Scan for the cell matching the given text and deliver its (X, Y) coordinate at center. 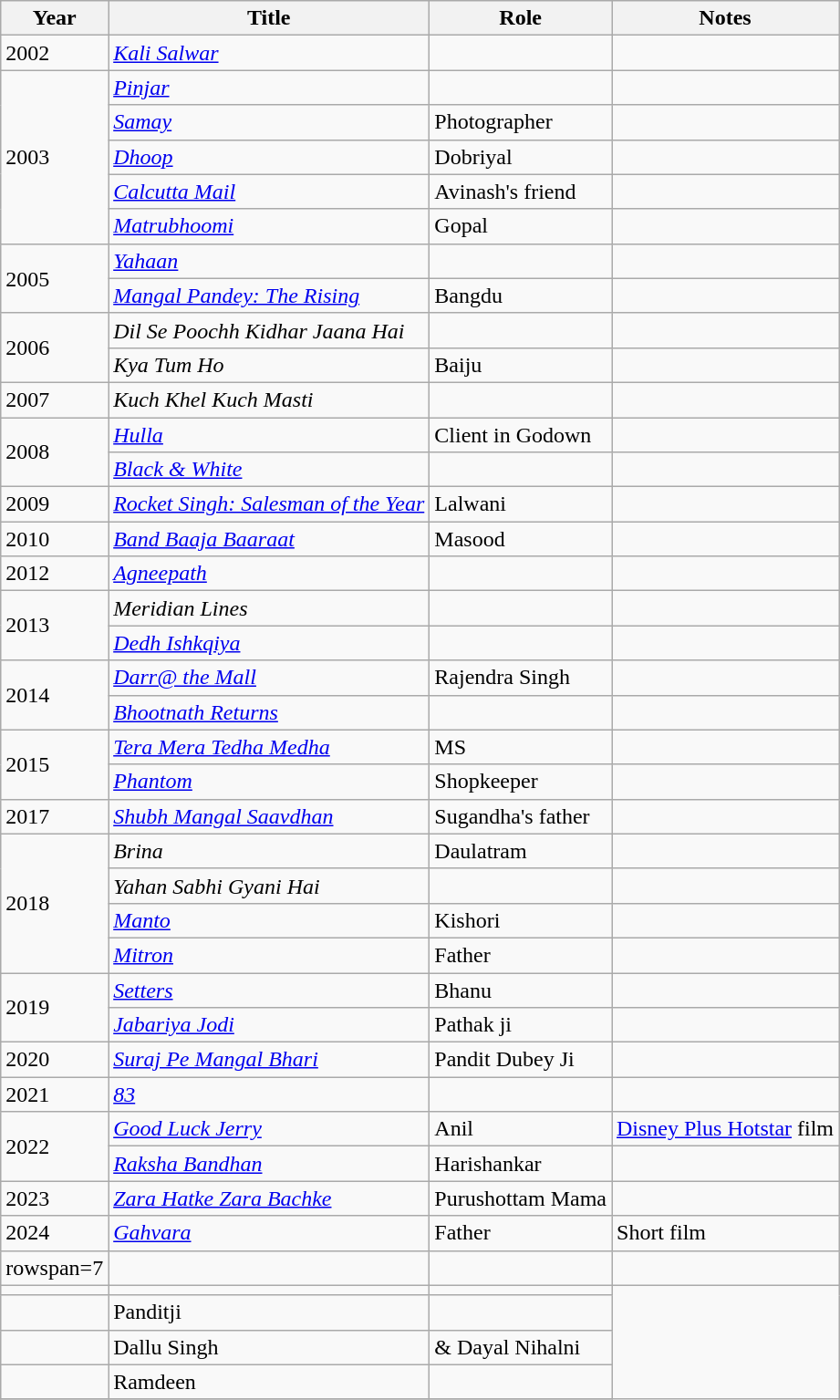
Kishori (521, 920)
Good Luck Jerry (269, 1129)
Shubh Mangal Saavdhan (269, 816)
Title (269, 18)
83 (269, 1094)
Role (521, 18)
Tera Mera Tedha Medha (269, 747)
Kuch Khel Kuch Masti (269, 399)
Gopal (521, 226)
Gahvara (269, 1233)
Masood (521, 539)
Phantom (269, 782)
2009 (55, 504)
Notes (724, 18)
2019 (55, 1007)
Mangal Pandey: The Rising (269, 296)
MS (521, 747)
Baiju (521, 365)
Daulatram (521, 851)
Raksha Bandhan (269, 1164)
Matrubhoomi (269, 226)
Dedh Ishkqiya (269, 643)
2022 (55, 1146)
Bhanu (521, 990)
Kali Salwar (269, 53)
Agneepath (269, 574)
2010 (55, 539)
2008 (55, 452)
2014 (55, 695)
Dil Se Poochh Kidhar Jaana Hai (269, 330)
Manto (269, 920)
2013 (55, 626)
Mitron (269, 955)
Brina (269, 851)
2023 (55, 1198)
Client in Godown (521, 435)
Meridian Lines (269, 608)
Harishankar (521, 1164)
2021 (55, 1094)
Sugandha's father (521, 816)
Anil (521, 1129)
2005 (55, 278)
Photographer (521, 122)
Short film (724, 1233)
Dallu Singh (269, 1347)
Jabariya Jodi (269, 1025)
Year (55, 18)
Setters (269, 990)
Zara Hatke Zara Bachke (269, 1198)
& Dayal Nihalni (521, 1347)
2002 (55, 53)
Lalwani (521, 504)
2017 (55, 816)
Bhootnath Returns (269, 712)
Dobriyal (521, 157)
Bangdu (521, 296)
Kya Tum Ho (269, 365)
Pinjar (269, 88)
Band Baaja Baaraat (269, 539)
2015 (55, 764)
Yahan Sabhi Gyani Hai (269, 886)
Hulla (269, 435)
Pandit Dubey Ji (521, 1060)
2006 (55, 347)
Yahaan (269, 261)
Black & White (269, 470)
2020 (55, 1060)
Purushottam Mama (521, 1198)
2012 (55, 574)
2018 (55, 903)
2024 (55, 1233)
2007 (55, 399)
Calcutta Mail (269, 192)
Darr@ the Mall (269, 678)
Rajendra Singh (521, 678)
Panditji (269, 1312)
Avinash's friend (521, 192)
Disney Plus Hotstar film (724, 1129)
Ramdeen (269, 1382)
rowspan=7 (55, 1268)
2003 (55, 157)
Dhoop (269, 157)
Samay (269, 122)
Suraj Pe Mangal Bhari (269, 1060)
Pathak ji (521, 1025)
Shopkeeper (521, 782)
Rocket Singh: Salesman of the Year (269, 504)
